Locate the cell with the specified text and output its (X, Y) center coordinate. 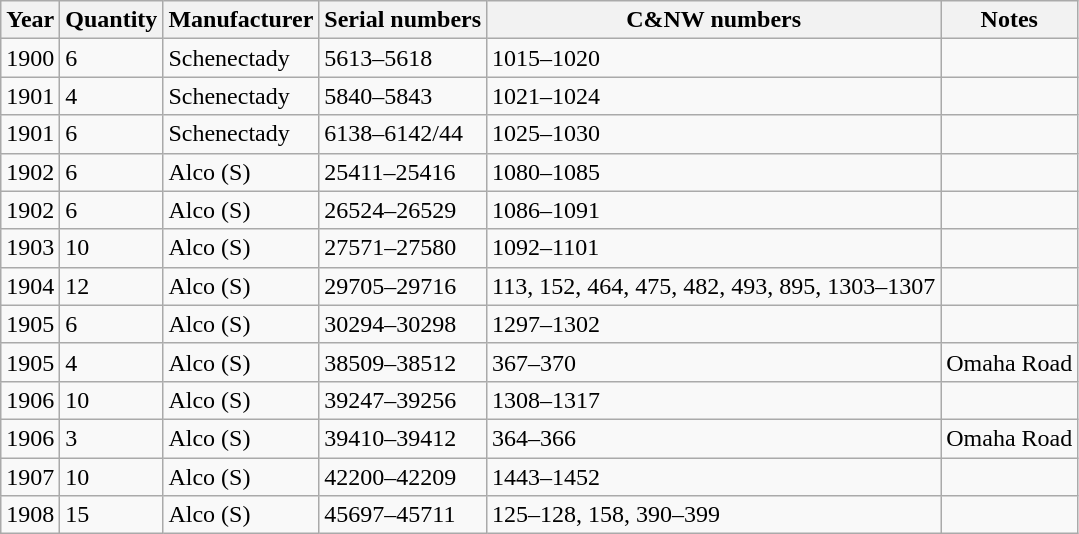
Year (30, 20)
45697–45711 (403, 515)
1904 (30, 286)
29705–29716 (403, 286)
1907 (30, 477)
Quantity (112, 20)
6138–6142/44 (403, 134)
1086–1091 (714, 210)
1308–1317 (714, 400)
15 (112, 515)
Manufacturer (241, 20)
113, 152, 464, 475, 482, 493, 895, 1303–1307 (714, 286)
Notes (1010, 20)
5613–5618 (403, 58)
25411–25416 (403, 172)
39247–39256 (403, 400)
C&NW numbers (714, 20)
1297–1302 (714, 324)
39410–39412 (403, 438)
1443–1452 (714, 477)
125–128, 158, 390–399 (714, 515)
1908 (30, 515)
1021–1024 (714, 96)
30294–30298 (403, 324)
364–366 (714, 438)
1900 (30, 58)
1903 (30, 248)
42200–42209 (403, 477)
Serial numbers (403, 20)
1025–1030 (714, 134)
5840–5843 (403, 96)
27571–27580 (403, 248)
1015–1020 (714, 58)
26524–26529 (403, 210)
38509–38512 (403, 362)
3 (112, 438)
367–370 (714, 362)
12 (112, 286)
1092–1101 (714, 248)
1080–1085 (714, 172)
